Output the [X, Y] coordinate of the center of the cell containing the given text.  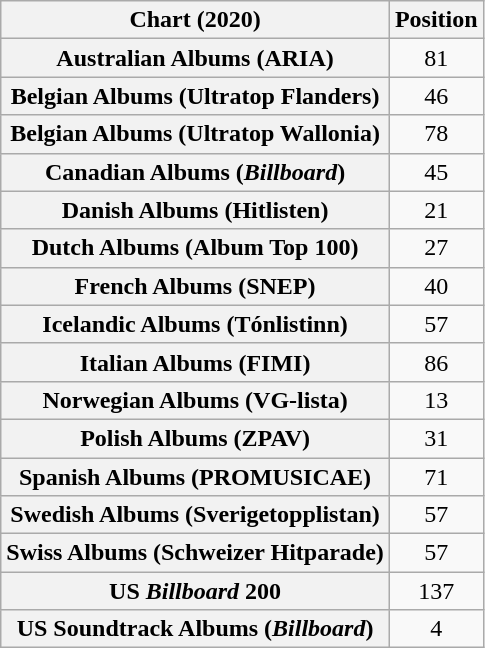
Canadian Albums (Billboard) [196, 172]
Swedish Albums (Sverigetopplistan) [196, 515]
Chart (2020) [196, 20]
US Soundtrack Albums (Billboard) [196, 629]
Icelandic Albums (Tónlistinn) [196, 324]
French Albums (SNEP) [196, 286]
45 [436, 172]
21 [436, 210]
Spanish Albums (PROMUSICAE) [196, 477]
86 [436, 362]
Danish Albums (Hitlisten) [196, 210]
Belgian Albums (Ultratop Flanders) [196, 96]
13 [436, 400]
Swiss Albums (Schweizer Hitparade) [196, 553]
78 [436, 134]
Dutch Albums (Album Top 100) [196, 248]
Italian Albums (FIMI) [196, 362]
Australian Albums (ARIA) [196, 58]
4 [436, 629]
Position [436, 20]
137 [436, 591]
46 [436, 96]
81 [436, 58]
31 [436, 438]
71 [436, 477]
27 [436, 248]
40 [436, 286]
US Billboard 200 [196, 591]
Belgian Albums (Ultratop Wallonia) [196, 134]
Polish Albums (ZPAV) [196, 438]
Norwegian Albums (VG-lista) [196, 400]
